Capture the cell that displays the provided text and extract its [X, Y] central coordinate. 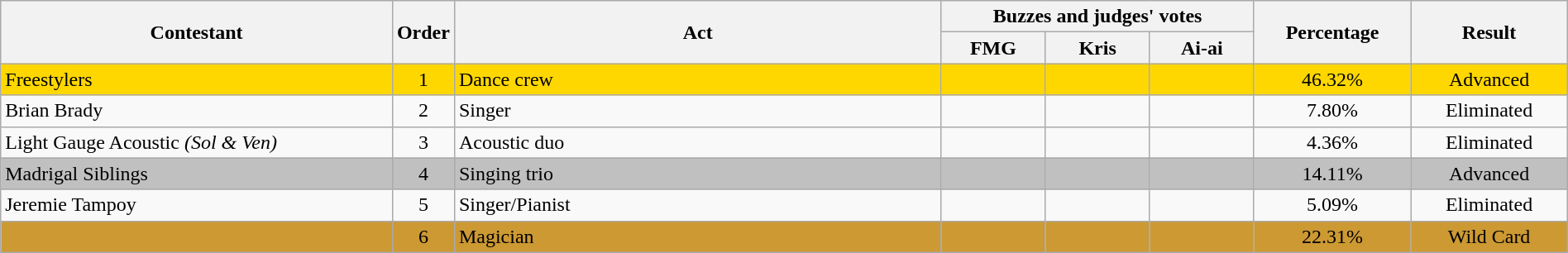
3 [423, 142]
46.32% [1331, 79]
4 [423, 174]
14.11% [1331, 174]
Acoustic duo [697, 142]
7.80% [1331, 111]
Contestant [197, 32]
Brian Brady [197, 111]
Singer [697, 111]
Light Gauge Acoustic (Sol & Ven) [197, 142]
Buzzes and judges' votes [1097, 17]
5.09% [1331, 205]
Freestylers [197, 79]
Percentage [1331, 32]
Order [423, 32]
Magician [697, 236]
22.31% [1331, 236]
1 [423, 79]
6 [423, 236]
4.36% [1331, 142]
FMG [993, 48]
5 [423, 205]
2 [423, 111]
Wild Card [1489, 236]
Madrigal Siblings [197, 174]
Jeremie Tampoy [197, 205]
Act [697, 32]
Result [1489, 32]
Singing trio [697, 174]
Kris [1097, 48]
Dance crew [697, 79]
Singer/Pianist [697, 205]
Ai-ai [1202, 48]
